Return the [x, y] coordinate for the center point of the cell that contains the specified text.  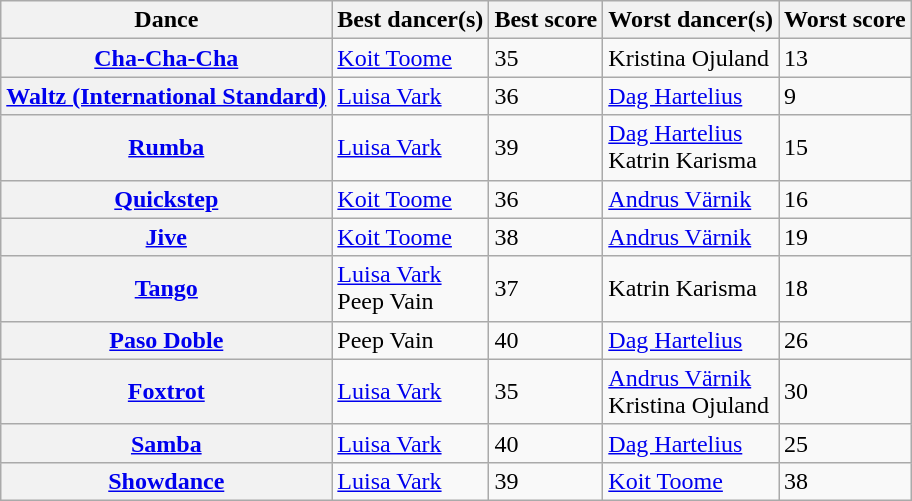
Worst dancer(s) [691, 20]
Samba [166, 443]
Quickstep [166, 199]
Tango [166, 288]
Luisa VarkPeep Vain [410, 288]
Paso Doble [166, 340]
13 [844, 58]
Jive [166, 237]
Showdance [166, 481]
Kristina Ojuland [691, 58]
15 [844, 148]
Andrus VärnikKristina Ojuland [691, 392]
Waltz (International Standard) [166, 96]
Peep Vain [410, 340]
Dance [166, 20]
Cha-Cha-Cha [166, 58]
25 [844, 443]
16 [844, 199]
Best score [546, 20]
Katrin Karisma [691, 288]
30 [844, 392]
19 [844, 237]
37 [546, 288]
Worst score [844, 20]
Best dancer(s) [410, 20]
Rumba [166, 148]
9 [844, 96]
Dag HarteliusKatrin Karisma [691, 148]
Foxtrot [166, 392]
26 [844, 340]
18 [844, 288]
